Provide the [x, y] coordinate of the cell's center where the given text is located.  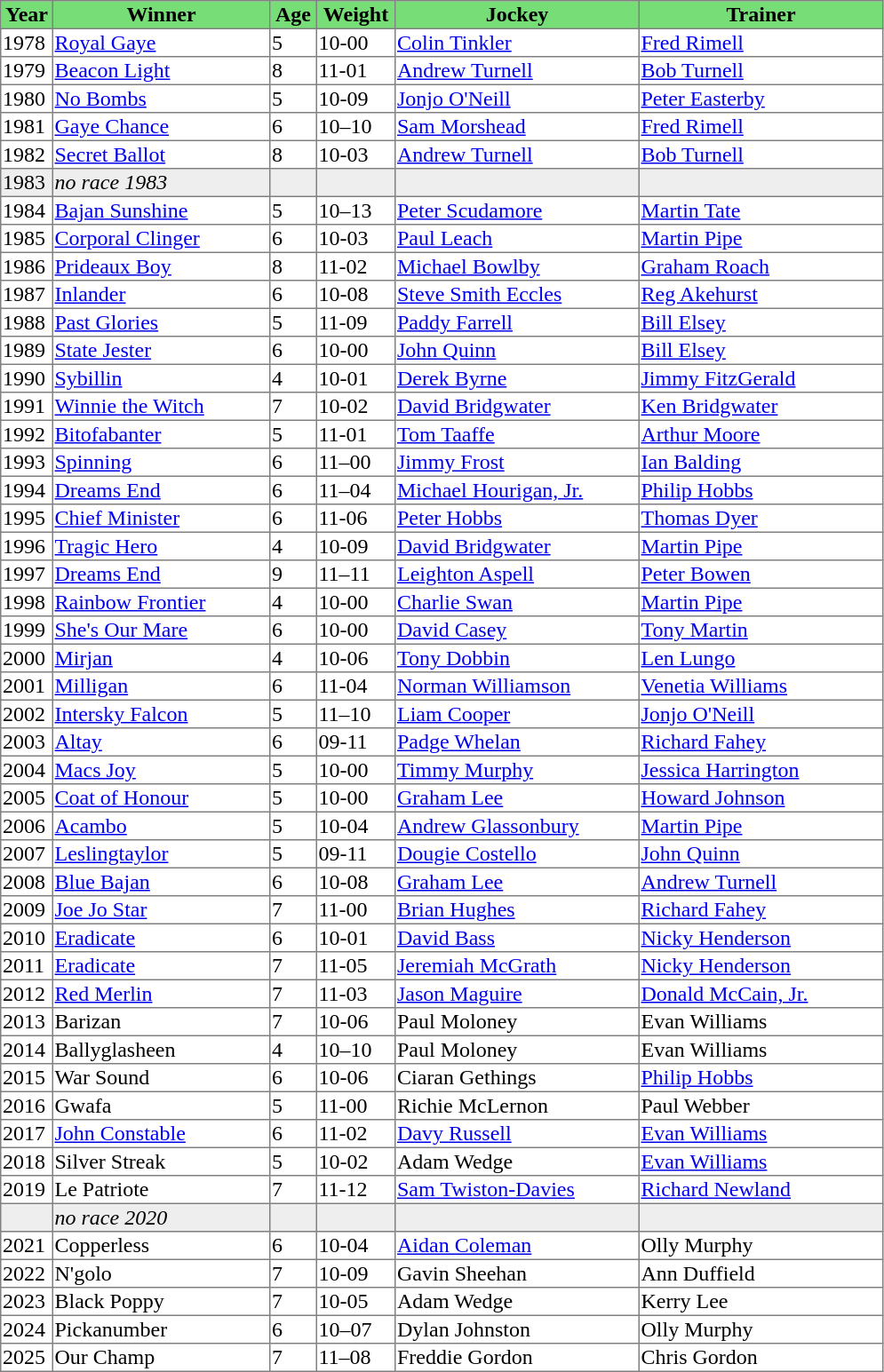
Charlie Swan [517, 602]
11–00 [355, 463]
Padge Whelan [517, 742]
1994 [27, 490]
11–11 [355, 575]
Macs Joy [161, 770]
Michael Bowlby [517, 266]
no race 2020 [161, 1217]
Derek Byrne [517, 378]
2024 [27, 1329]
Arthur Moore [761, 434]
1984 [27, 210]
no race 1983 [161, 183]
Jockey [517, 15]
2022 [27, 1273]
2017 [27, 1134]
Len Lungo [761, 658]
Jason Maguire [517, 994]
Sam Morshead [517, 127]
1981 [27, 127]
Tony Dobbin [517, 658]
2009 [27, 910]
Reg Akehurst [761, 295]
Milligan [161, 686]
Ann Duffield [761, 1273]
Venetia Williams [761, 686]
11-12 [355, 1190]
Intersky Falcon [161, 714]
1995 [27, 519]
Our Champ [161, 1358]
Peter Scudamore [517, 210]
Bitofabanter [161, 434]
David Bass [517, 938]
Winner [161, 15]
Martin Tate [761, 210]
Royal Gaye [161, 43]
2002 [27, 714]
1983 [27, 183]
1986 [27, 266]
Coat of Honour [161, 798]
Liam Cooper [517, 714]
Jessica Harrington [761, 770]
Spinning [161, 463]
N'golo [161, 1273]
Andrew Glassonbury [517, 826]
10–07 [355, 1329]
Red Merlin [161, 994]
Rainbow Frontier [161, 602]
1979 [27, 71]
Barizan [161, 1022]
Paul Webber [761, 1106]
Past Glories [161, 322]
1985 [27, 239]
Brian Hughes [517, 910]
2014 [27, 1050]
Jeremiah McGrath [517, 966]
Le Patriote [161, 1190]
Kerry Lee [761, 1302]
11–08 [355, 1358]
No Bombs [161, 99]
Sybillin [161, 378]
Secret Ballot [161, 155]
Peter Hobbs [517, 519]
10-05 [355, 1302]
1992 [27, 434]
Ciaran Gethings [517, 1078]
2010 [27, 938]
11–10 [355, 714]
2003 [27, 742]
John Constable [161, 1134]
2000 [27, 658]
Silver Streak [161, 1162]
Gavin Sheehan [517, 1273]
2025 [27, 1358]
1989 [27, 351]
She's Our Mare [161, 630]
2023 [27, 1302]
1980 [27, 99]
1988 [27, 322]
Jimmy Frost [517, 463]
Paul Leach [517, 239]
9 [293, 575]
Paddy Farrell [517, 322]
Chief Minister [161, 519]
Timmy Murphy [517, 770]
1987 [27, 295]
Acambo [161, 826]
War Sound [161, 1078]
Graham Roach [761, 266]
11–04 [355, 490]
Ballyglasheen [161, 1050]
1978 [27, 43]
Leslingtaylor [161, 854]
1993 [27, 463]
2004 [27, 770]
11-05 [355, 966]
Joe Jo Star [161, 910]
Peter Easterby [761, 99]
2013 [27, 1022]
Black Poppy [161, 1302]
Tom Taaffe [517, 434]
Freddie Gordon [517, 1358]
2007 [27, 854]
Gwafa [161, 1106]
Tony Martin [761, 630]
1996 [27, 546]
11-06 [355, 519]
Trainer [761, 15]
Donald McCain, Jr. [761, 994]
David Casey [517, 630]
2016 [27, 1106]
Chris Gordon [761, 1358]
Colin Tinkler [517, 43]
Leighton Aspell [517, 575]
2021 [27, 1246]
Aidan Coleman [517, 1246]
Richie McLernon [517, 1106]
Ian Balding [761, 463]
Year [27, 15]
Pickanumber [161, 1329]
Winnie the Witch [161, 407]
Norman Williamson [517, 686]
2006 [27, 826]
Thomas Dyer [761, 519]
Dylan Johnston [517, 1329]
Gaye Chance [161, 127]
11-04 [355, 686]
2005 [27, 798]
Davy Russell [517, 1134]
2012 [27, 994]
Blue Bajan [161, 882]
Beacon Light [161, 71]
Corporal Clinger [161, 239]
Peter Bowen [761, 575]
Michael Hourigan, Jr. [517, 490]
Copperless [161, 1246]
1982 [27, 155]
Richard Newland [761, 1190]
11-09 [355, 322]
1999 [27, 630]
2018 [27, 1162]
State Jester [161, 351]
2011 [27, 966]
Ken Bridgwater [761, 407]
1990 [27, 378]
2001 [27, 686]
Prideaux Boy [161, 266]
Altay [161, 742]
Howard Johnson [761, 798]
Tragic Hero [161, 546]
Age [293, 15]
Jimmy FitzGerald [761, 378]
Mirjan [161, 658]
Sam Twiston-Davies [517, 1190]
Weight [355, 15]
11-03 [355, 994]
1998 [27, 602]
2008 [27, 882]
Dougie Costello [517, 854]
Bajan Sunshine [161, 210]
2015 [27, 1078]
Steve Smith Eccles [517, 295]
1991 [27, 407]
2019 [27, 1190]
Inlander [161, 295]
10–13 [355, 210]
1997 [27, 575]
